Pinpoint the cell where the given text exists, returning its (x, y) midpoint coordinate. 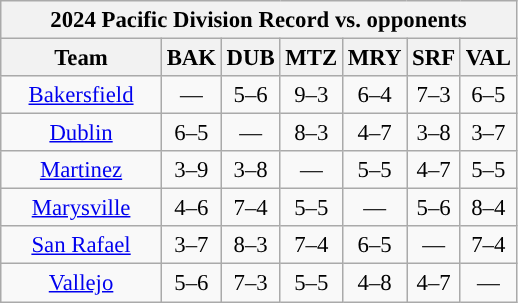
San Rafael (82, 245)
Marysville (82, 208)
2024 Pacific Division Record vs. opponents (258, 20)
Vallejo (82, 283)
3–9 (191, 170)
Bakersfield (82, 95)
8–4 (488, 208)
9–3 (312, 95)
4–8 (375, 283)
VAL (488, 58)
6–4 (375, 95)
BAK (191, 58)
Martinez (82, 170)
MTZ (312, 58)
DUB (250, 58)
4–6 (191, 208)
SRF (434, 58)
Dublin (82, 133)
Team (82, 58)
MRY (375, 58)
